Scan for the cell matching the given text and deliver its [X, Y] coordinate at center. 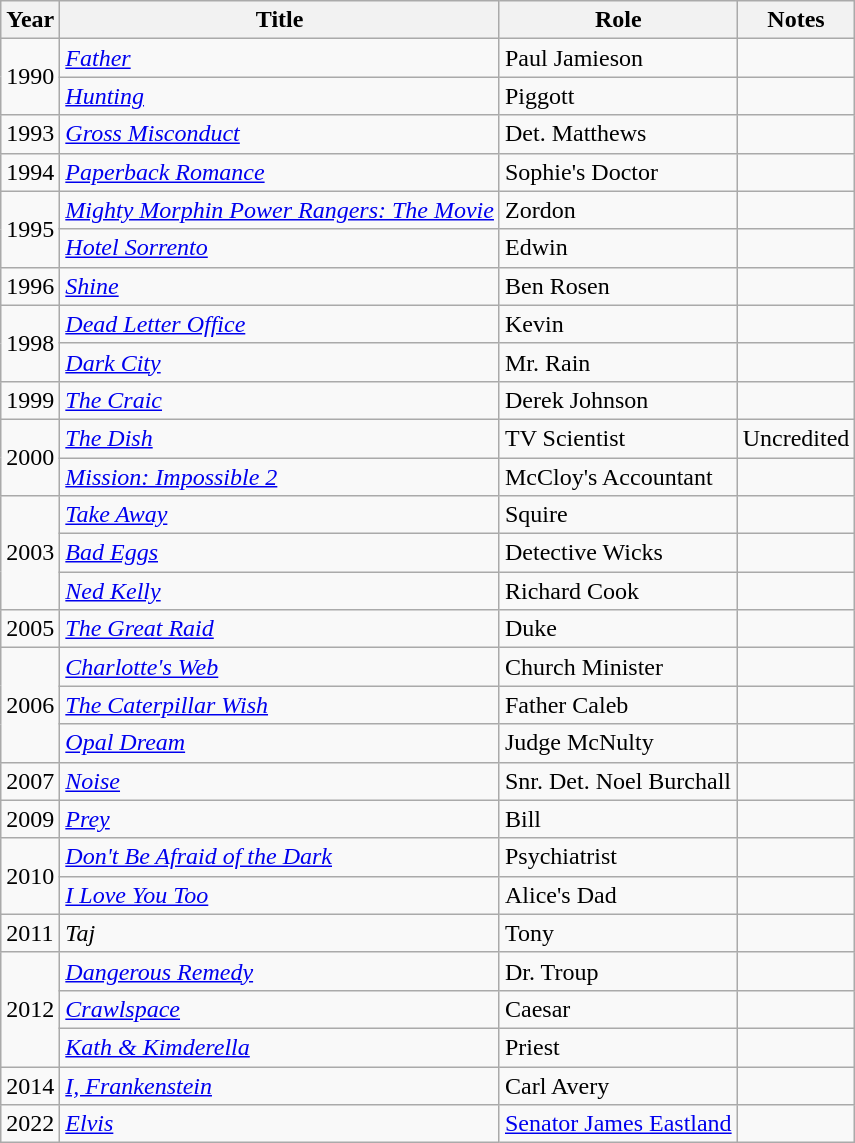
Bad Eggs [280, 553]
2006 [30, 705]
Role [618, 20]
Hotel Sorrento [280, 248]
Church Minister [618, 667]
Senator James Eastland [618, 1124]
Carl Avery [618, 1085]
2014 [30, 1085]
Uncredited [796, 438]
Paul Jamieson [618, 58]
Noise [280, 781]
TV Scientist [618, 438]
Duke [618, 629]
1999 [30, 400]
2022 [30, 1124]
The Great Raid [280, 629]
Father Caleb [618, 705]
Mr. Rain [618, 362]
Kevin [618, 324]
Snr. Det. Noel Burchall [618, 781]
Dead Letter Office [280, 324]
McCloy's Accountant [618, 477]
2003 [30, 553]
1990 [30, 77]
The Caterpillar Wish [280, 705]
Mission: Impossible 2 [280, 477]
Charlotte's Web [280, 667]
Richard Cook [618, 591]
Dark City [280, 362]
Shine [280, 286]
2010 [30, 876]
Priest [618, 1047]
1994 [30, 172]
Judge McNulty [618, 743]
Sophie's Doctor [618, 172]
Derek Johnson [618, 400]
Father [280, 58]
2005 [30, 629]
Mighty Morphin Power Rangers: The Movie [280, 210]
2011 [30, 933]
Dr. Troup [618, 971]
Ben Rosen [618, 286]
Paperback Romance [280, 172]
I Love You Too [280, 895]
Year [30, 20]
1993 [30, 134]
Det. Matthews [618, 134]
Taj [280, 933]
Caesar [618, 1009]
Detective Wicks [618, 553]
Edwin [618, 248]
Crawlspace [280, 1009]
Opal Dream [280, 743]
2007 [30, 781]
Zordon [618, 210]
Piggott [618, 96]
1998 [30, 343]
2009 [30, 819]
Gross Misconduct [280, 134]
1996 [30, 286]
I, Frankenstein [280, 1085]
The Craic [280, 400]
Title [280, 20]
Elvis [280, 1124]
2000 [30, 457]
Prey [280, 819]
Bill [618, 819]
Ned Kelly [280, 591]
Psychiatrist [618, 857]
Notes [796, 20]
Tony [618, 933]
The Dish [280, 438]
Kath & Kimderella [280, 1047]
Hunting [280, 96]
Don't Be Afraid of the Dark [280, 857]
Dangerous Remedy [280, 971]
Take Away [280, 515]
Squire [618, 515]
1995 [30, 229]
Alice's Dad [618, 895]
2012 [30, 1009]
